Pinpoint the cell where the given text exists, returning its (x, y) midpoint coordinate. 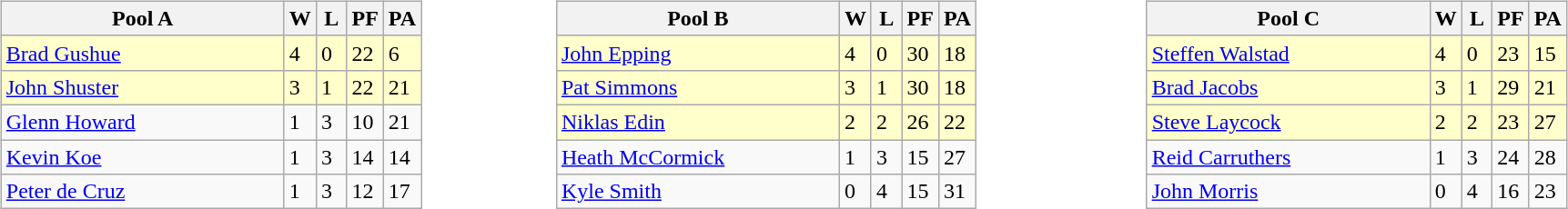
26 (920, 122)
Pool C (1289, 18)
10 (365, 122)
Niklas Edin (697, 122)
24 (1511, 157)
Pool B (697, 18)
Steffen Walstad (1289, 53)
28 (1547, 157)
John Epping (697, 53)
Peter de Cruz (142, 192)
Kevin Koe (142, 157)
29 (1511, 87)
John Shuster (142, 87)
Brad Gushue (142, 53)
Brad Jacobs (1289, 87)
Steve Laycock (1289, 122)
17 (402, 192)
12 (365, 192)
Kyle Smith (697, 192)
Heath McCormick (697, 157)
31 (957, 192)
Pat Simmons (697, 87)
16 (1511, 192)
Pool A (142, 18)
John Morris (1289, 192)
Glenn Howard (142, 122)
6 (402, 53)
Reid Carruthers (1289, 157)
